Return (x, y) of the center of cell containing provided text 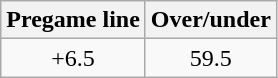
Over/under (210, 20)
59.5 (210, 58)
+6.5 (74, 58)
Pregame line (74, 20)
